Detect which cell encompasses the target text, then output its [x, y] center coordinate. 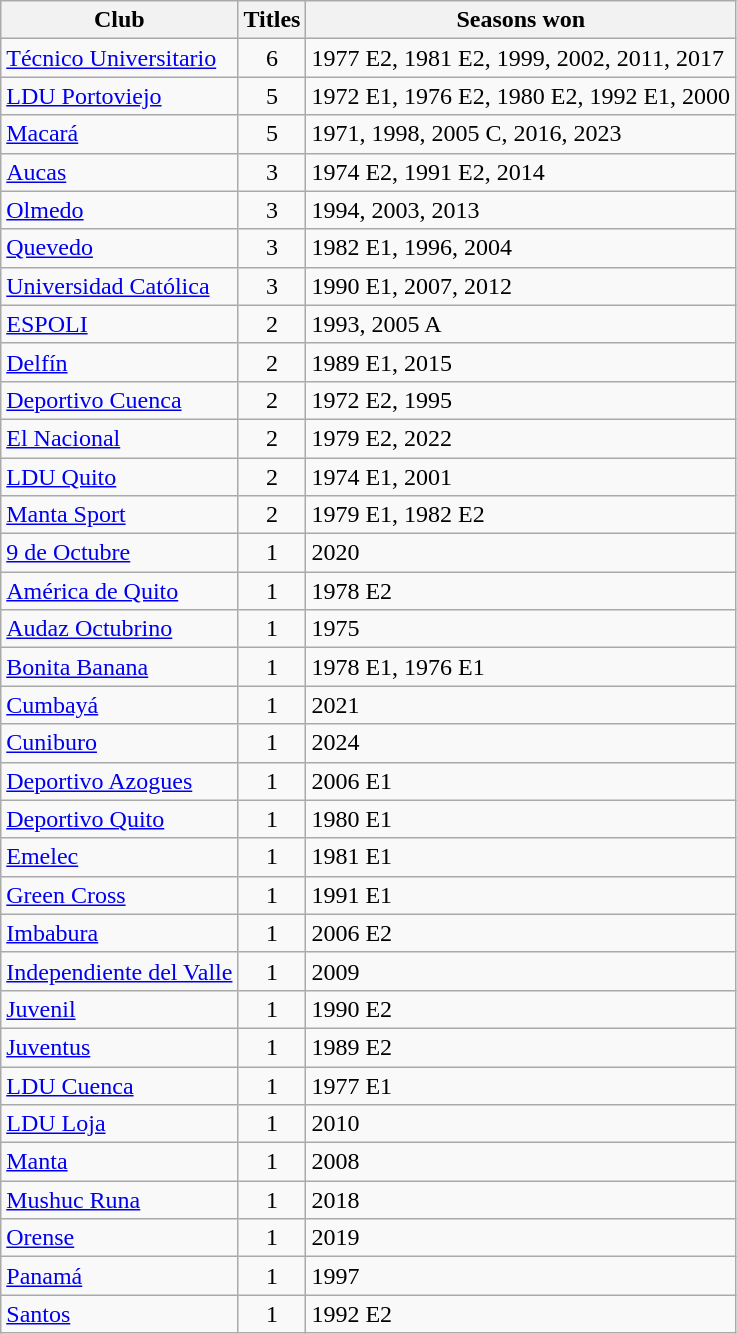
1980 E1 [521, 819]
2010 [521, 1124]
1977 E2, 1981 E2, 1999, 2002, 2011, 2017 [521, 58]
Cumbayá [120, 705]
2006 E1 [521, 781]
Macará [120, 134]
1982 E1, 1996, 2004 [521, 248]
2006 E2 [521, 933]
1971, 1998, 2005 C, 2016, 2023 [521, 134]
Bonita Banana [120, 667]
Green Cross [120, 895]
Club [120, 20]
Deportivo Quito [120, 819]
1974 E1, 2001 [521, 477]
1990 E1, 2007, 2012 [521, 286]
Cuniburo [120, 743]
LDU Quito [120, 477]
1975 [521, 629]
LDU Portoviejo [120, 96]
1992 E2 [521, 1314]
Titles [272, 20]
1990 E2 [521, 1009]
Delfín [120, 362]
1974 E2, 1991 E2, 2014 [521, 172]
Juvenil [120, 1009]
Emelec [120, 857]
Técnico Universitario [120, 58]
Deportivo Azogues [120, 781]
Juventus [120, 1047]
LDU Loja [120, 1124]
Independiente del Valle [120, 971]
2024 [521, 743]
LDU Cuenca [120, 1085]
1997 [521, 1276]
Quevedo [120, 248]
Seasons won [521, 20]
América de Quito [120, 591]
Santos [120, 1314]
1981 E1 [521, 857]
1972 E1, 1976 E2, 1980 E2, 1992 E1, 2000 [521, 96]
Deportivo Cuenca [120, 400]
2008 [521, 1162]
2018 [521, 1200]
1979 E1, 1982 E2 [521, 515]
Mushuc Runa [120, 1200]
Universidad Católica [120, 286]
Olmedo [120, 210]
El Nacional [120, 438]
Manta [120, 1162]
Manta Sport [120, 515]
1978 E1, 1976 E1 [521, 667]
1989 E1, 2015 [521, 362]
6 [272, 58]
2009 [521, 971]
2019 [521, 1238]
1993, 2005 A [521, 324]
ESPOLI [120, 324]
2020 [521, 553]
1991 E1 [521, 895]
1977 E1 [521, 1085]
Orense [120, 1238]
9 de Octubre [120, 553]
Imbabura [120, 933]
2021 [521, 705]
Audaz Octubrino [120, 629]
1972 E2, 1995 [521, 400]
1994, 2003, 2013 [521, 210]
1978 E2 [521, 591]
1979 E2, 2022 [521, 438]
Aucas [120, 172]
1989 E2 [521, 1047]
Panamá [120, 1276]
